Locate the cell with the specified text and output its [X, Y] center coordinate. 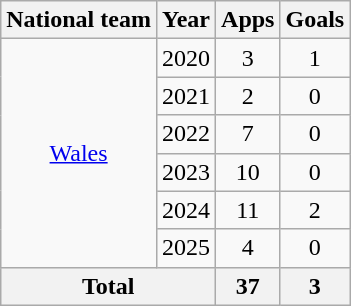
37 [248, 286]
11 [248, 210]
Apps [248, 20]
2023 [186, 172]
1 [315, 58]
10 [248, 172]
Total [108, 286]
Goals [315, 20]
Wales [79, 153]
2020 [186, 58]
4 [248, 248]
National team [79, 20]
7 [248, 134]
2025 [186, 248]
Year [186, 20]
2024 [186, 210]
2021 [186, 96]
2022 [186, 134]
